Return the (X, Y) coordinate for the center point of the cell that contains the specified text.  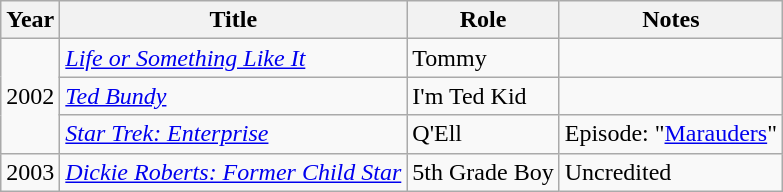
Year (30, 20)
Q'Ell (483, 134)
Tommy (483, 58)
Role (483, 20)
Ted Bundy (234, 96)
5th Grade Boy (483, 172)
Uncredited (670, 172)
Dickie Roberts: Former Child Star (234, 172)
I'm Ted Kid (483, 96)
Life or Something Like It (234, 58)
2002 (30, 96)
Episode: "Marauders" (670, 134)
Title (234, 20)
Star Trek: Enterprise (234, 134)
2003 (30, 172)
Notes (670, 20)
